Detect which cell encompasses the target text, then output its (x, y) center coordinate. 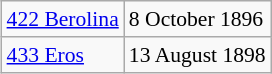
13 August 1898 (198, 54)
8 October 1896 (198, 19)
422 Berolina (63, 19)
433 Eros (63, 54)
